Return the (X, Y) coordinate for the center point of the cell that contains the specified text.  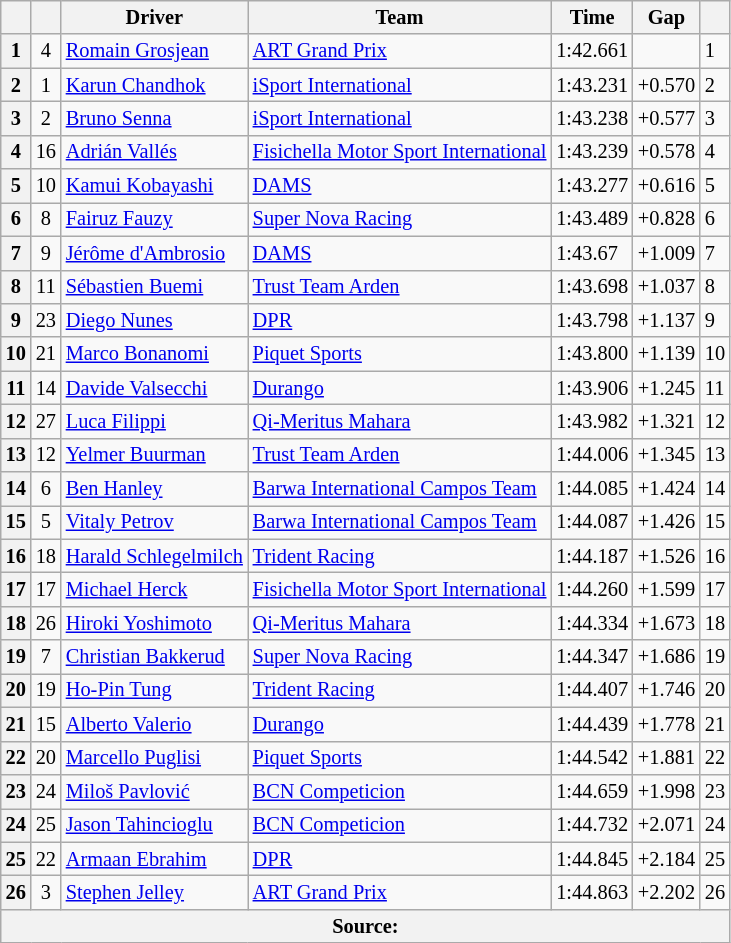
1:44.087 (592, 522)
1:44.006 (592, 455)
Karun Chandhok (154, 85)
Alberto Valerio (154, 724)
1:43.239 (592, 152)
1:43.798 (592, 320)
+1.526 (666, 556)
Davide Valsecchi (154, 388)
+1.778 (666, 724)
+2.202 (666, 892)
+1.881 (666, 758)
+0.578 (666, 152)
1:43.277 (592, 186)
Fairuz Fauzy (154, 219)
+1.686 (666, 657)
+2.071 (666, 825)
+2.184 (666, 859)
+1.245 (666, 388)
1:43.698 (592, 287)
Armaan Ebrahim (154, 859)
1:44.407 (592, 690)
Marcello Puglisi (154, 758)
+1.998 (666, 791)
Marco Bonanomi (154, 354)
Team (400, 17)
1:43.800 (592, 354)
27 (46, 421)
+1.139 (666, 354)
Michael Herck (154, 589)
+1.599 (666, 589)
+0.616 (666, 186)
1:43.489 (592, 219)
Diego Nunes (154, 320)
Vitaly Petrov (154, 522)
+1.426 (666, 522)
Stephen Jelley (154, 892)
Driver (154, 17)
+0.577 (666, 118)
1:44.659 (592, 791)
Ho-Pin Tung (154, 690)
+1.037 (666, 287)
1:44.347 (592, 657)
Gap (666, 17)
Source: (366, 926)
Luca Filippi (154, 421)
1:43.982 (592, 421)
+1.009 (666, 253)
+1.673 (666, 623)
1:44.542 (592, 758)
Miloš Pavlović (154, 791)
Ben Hanley (154, 489)
1:44.732 (592, 825)
Adrián Vallés (154, 152)
1:42.661 (592, 51)
1:44.863 (592, 892)
+1.345 (666, 455)
Romain Grosjean (154, 51)
Kamui Kobayashi (154, 186)
Time (592, 17)
1:43.238 (592, 118)
Hiroki Yoshimoto (154, 623)
Christian Bakkerud (154, 657)
+1.137 (666, 320)
+1.321 (666, 421)
1:44.439 (592, 724)
Sébastien Buemi (154, 287)
1:43.231 (592, 85)
1:44.334 (592, 623)
Harald Schlegelmilch (154, 556)
1:44.085 (592, 489)
1:44.187 (592, 556)
+1.746 (666, 690)
1:44.845 (592, 859)
Bruno Senna (154, 118)
1:43.67 (592, 253)
+1.424 (666, 489)
+0.828 (666, 219)
Yelmer Buurman (154, 455)
1:43.906 (592, 388)
1:44.260 (592, 589)
Jérôme d'Ambrosio (154, 253)
Jason Tahincioglu (154, 825)
+0.570 (666, 85)
